Pinpoint the cell where the given text exists, returning its (X, Y) midpoint coordinate. 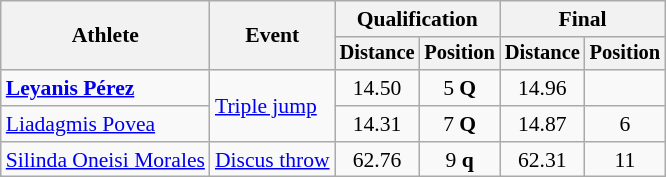
7 Q (459, 124)
14.87 (542, 124)
Event (272, 36)
Final (582, 19)
6 (625, 124)
Liadagmis Povea (106, 124)
Triple jump (272, 106)
Leyanis Pérez (106, 88)
14.31 (378, 124)
Athlete (106, 36)
14.50 (378, 88)
14.96 (542, 88)
Qualification (418, 19)
5 Q (459, 88)
